Find where the given text appears and provide that cell's center as [X, Y] coordinate. 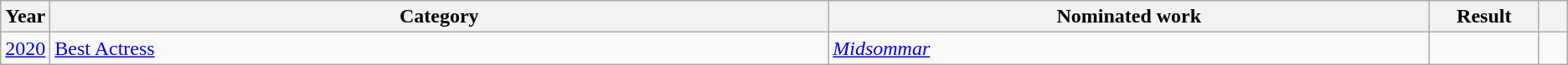
2020 [25, 48]
Best Actress [439, 48]
Nominated work [1129, 17]
Midsommar [1129, 48]
Year [25, 17]
Category [439, 17]
Result [1484, 17]
